Find where the given text appears and provide that cell's center as [x, y] coordinate. 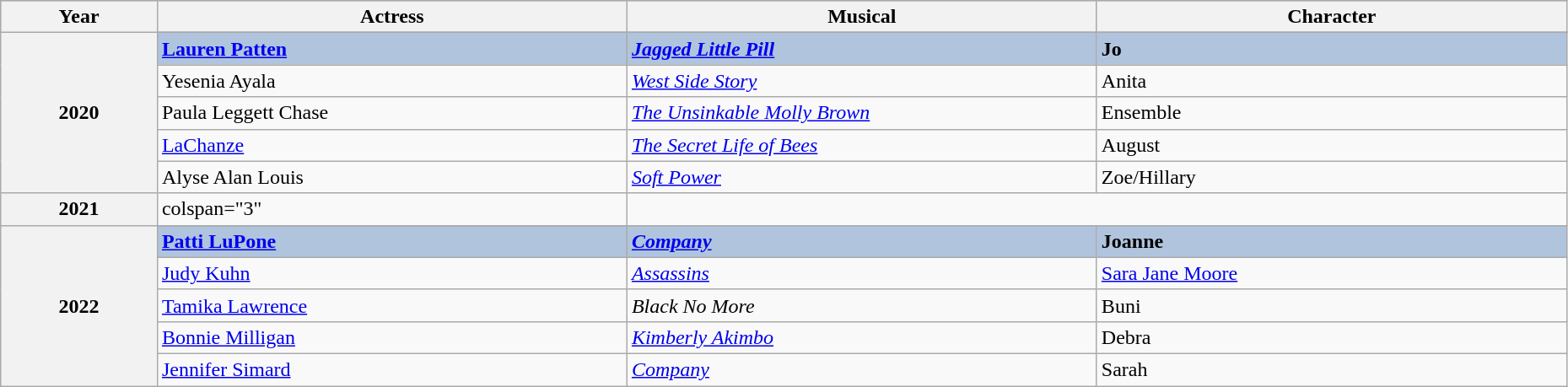
Assassins [862, 273]
Anita [1331, 81]
Alyse Alan Louis [391, 177]
Soft Power [862, 177]
Zoe/Hillary [1331, 177]
Kimberly Akimbo [862, 337]
August [1331, 145]
Judy Kuhn [391, 273]
Joanne [1331, 241]
Character [1331, 17]
Paula Leggett Chase [391, 113]
Buni [1331, 305]
Year [79, 17]
Lauren Patten [391, 49]
Jennifer Simard [391, 369]
LaChanze [391, 145]
Ensemble [1331, 113]
The Unsinkable Molly Brown [862, 113]
Actress [391, 17]
2022 [79, 305]
The Secret Life of Bees [862, 145]
2020 [79, 113]
Yesenia Ayala [391, 81]
Tamika Lawrence [391, 305]
Debra [1331, 337]
Musical [862, 17]
2021 [79, 209]
Jo [1331, 49]
Jagged Little Pill [862, 49]
West Side Story [862, 81]
Black No More [862, 305]
Patti LuPone [391, 241]
Sara Jane Moore [1331, 273]
Bonnie Milligan [391, 337]
colspan="3" [391, 209]
Sarah [1331, 369]
